Output the [X, Y] coordinate of the center of the cell containing the given text.  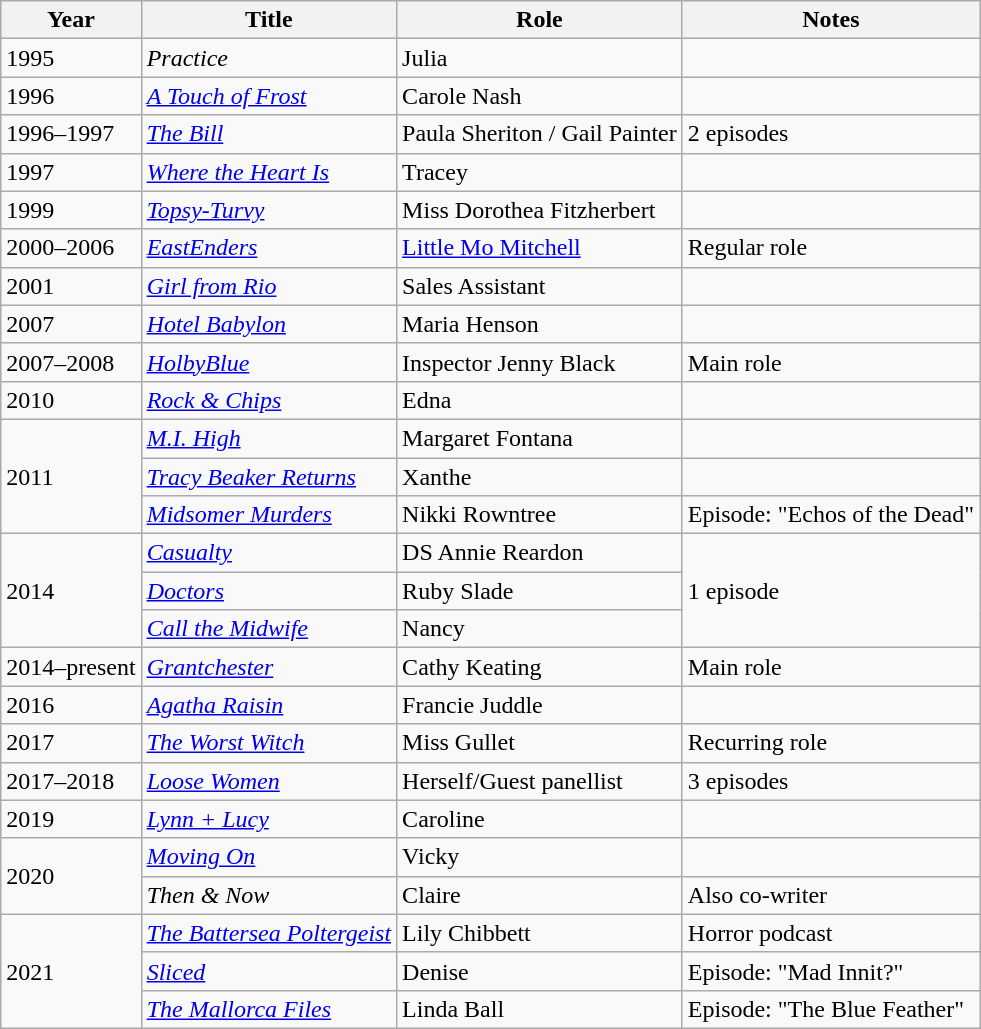
Margaret Fontana [540, 438]
Francie Juddle [540, 705]
Vicky [540, 857]
The Mallorca Files [268, 1009]
Lily Chibbett [540, 933]
Agatha Raisin [268, 705]
Recurring role [830, 743]
Claire [540, 895]
Regular role [830, 248]
EastEnders [268, 248]
Episode: "Echos of the Dead" [830, 515]
1996 [71, 96]
Topsy-Turvy [268, 210]
Practice [268, 58]
Inspector Jenny Black [540, 362]
Ruby Slade [540, 591]
The Bill [268, 134]
Miss Gullet [540, 743]
2010 [71, 400]
Loose Women [268, 781]
Rock & Chips [268, 400]
1995 [71, 58]
Episode: "Mad Innit?" [830, 971]
2017–2018 [71, 781]
Year [71, 20]
2011 [71, 476]
Nancy [540, 629]
Sliced [268, 971]
Also co-writer [830, 895]
Where the Heart Is [268, 172]
2001 [71, 286]
HolbyBlue [268, 362]
Episode: "The Blue Feather" [830, 1009]
Carole Nash [540, 96]
1996–1997 [71, 134]
Herself/Guest panellist [540, 781]
Girl from Rio [268, 286]
Then & Now [268, 895]
1997 [71, 172]
2007 [71, 324]
A Touch of Frost [268, 96]
Title [268, 20]
Call the Midwife [268, 629]
Little Mo Mitchell [540, 248]
2000–2006 [71, 248]
2020 [71, 876]
Casualty [268, 553]
M.I. High [268, 438]
Horror podcast [830, 933]
2 episodes [830, 134]
Maria Henson [540, 324]
3 episodes [830, 781]
Linda Ball [540, 1009]
Notes [830, 20]
1 episode [830, 591]
Cathy Keating [540, 667]
The Worst Witch [268, 743]
2007–2008 [71, 362]
The Battersea Poltergeist [268, 933]
2014–present [71, 667]
Nikki Rowntree [540, 515]
Moving On [268, 857]
Tracy Beaker Returns [268, 477]
Midsomer Murders [268, 515]
Edna [540, 400]
2017 [71, 743]
Doctors [268, 591]
2016 [71, 705]
Sales Assistant [540, 286]
Role [540, 20]
Lynn + Lucy [268, 819]
Julia [540, 58]
Miss Dorothea Fitzherbert [540, 210]
Grantchester [268, 667]
DS Annie Reardon [540, 553]
Tracey [540, 172]
2021 [71, 971]
2014 [71, 591]
Xanthe [540, 477]
2019 [71, 819]
Hotel Babylon [268, 324]
Paula Sheriton / Gail Painter [540, 134]
Caroline [540, 819]
1999 [71, 210]
Denise [540, 971]
